Locate the cell with the specified text and output its (X, Y) center coordinate. 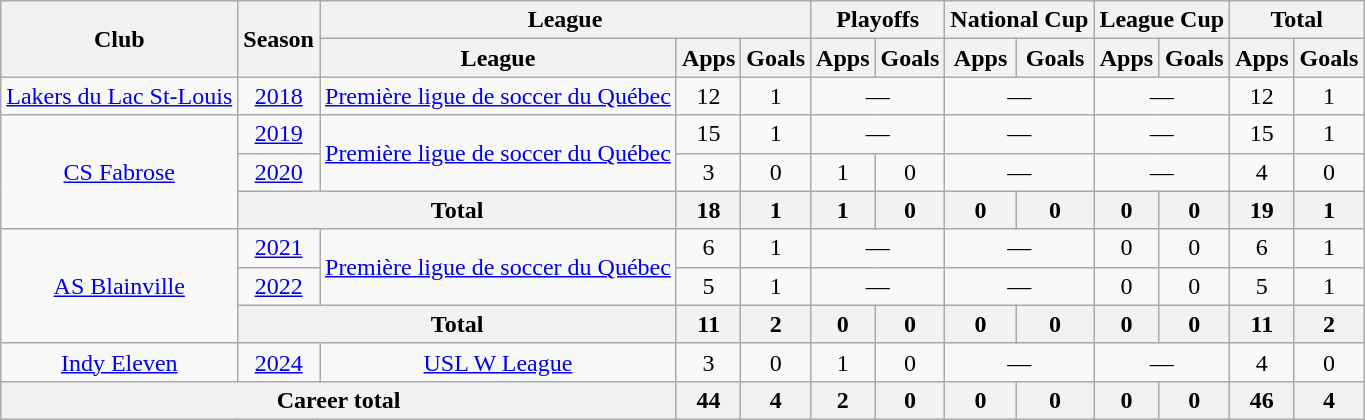
Season (279, 39)
AS Blainville (120, 286)
Club (120, 39)
46 (1262, 400)
2018 (279, 96)
National Cup (1020, 20)
2021 (279, 248)
USL W League (498, 362)
Career total (339, 400)
League Cup (1162, 20)
Indy Eleven (120, 362)
2024 (279, 362)
CS Fabrose (120, 172)
2019 (279, 134)
Playoffs (878, 20)
18 (708, 210)
44 (708, 400)
2020 (279, 172)
2022 (279, 286)
Lakers du Lac St-Louis (120, 96)
19 (1262, 210)
